Search for the cell housing the specified text and yield its (X, Y) center coordinate. 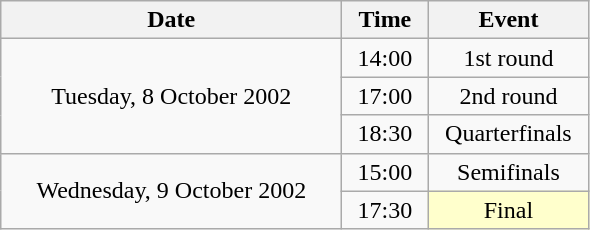
Semifinals (508, 172)
Date (172, 20)
2nd round (508, 96)
Tuesday, 8 October 2002 (172, 96)
18:30 (385, 134)
Event (508, 20)
Wednesday, 9 October 2002 (172, 191)
15:00 (385, 172)
Quarterfinals (508, 134)
1st round (508, 58)
14:00 (385, 58)
Final (508, 210)
17:30 (385, 210)
Time (385, 20)
17:00 (385, 96)
